Find where the given text appears and provide that cell's center as (x, y) coordinate. 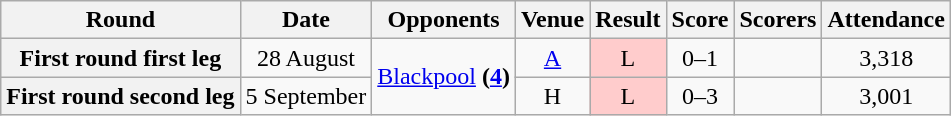
5 September (306, 96)
3,318 (886, 58)
Scorers (778, 20)
Round (120, 20)
0–3 (700, 96)
A (552, 58)
28 August (306, 58)
Blackpool (4) (444, 77)
3,001 (886, 96)
0–1 (700, 58)
Score (700, 20)
Opponents (444, 20)
Venue (552, 20)
First round first leg (120, 58)
Result (628, 20)
First round second leg (120, 96)
H (552, 96)
Attendance (886, 20)
Date (306, 20)
